Extract the (X, Y) coordinate from the center of the cell holding the provided text.  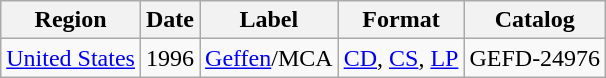
Geffen/MCA (270, 58)
GEFD-24976 (535, 58)
Date (170, 20)
Region (71, 20)
United States (71, 58)
Catalog (535, 20)
Format (401, 20)
1996 (170, 58)
Label (270, 20)
CD, CS, LP (401, 58)
